Return the (x, y) coordinate for the center point of the cell that contains the specified text.  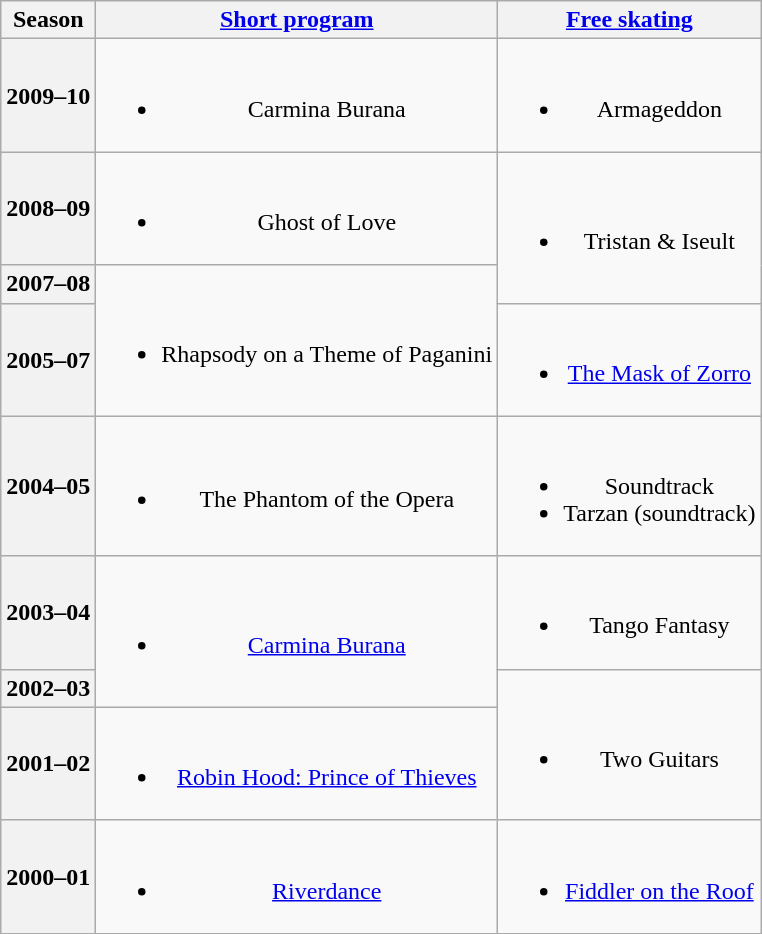
Riverdance (297, 876)
Two Guitars (630, 744)
Tango Fantasy (630, 612)
2004–05 (48, 486)
Free skating (630, 20)
Short program (297, 20)
Tristan & Iseult (630, 228)
Soundtrack Tarzan (soundtrack) (630, 486)
2007–08 (48, 284)
2009–10 (48, 96)
The Mask of Zorro (630, 360)
2003–04 (48, 612)
2000–01 (48, 876)
2001–02 (48, 764)
2008–09 (48, 208)
Rhapsody on a Theme of Paganini (297, 340)
The Phantom of the Opera (297, 486)
Season (48, 20)
2005–07 (48, 360)
Fiddler on the Roof (630, 876)
Armageddon (630, 96)
Ghost of Love (297, 208)
Robin Hood: Prince of Thieves (297, 764)
2002–03 (48, 688)
